Return the [X, Y] coordinate for the center point of the cell that contains the specified text.  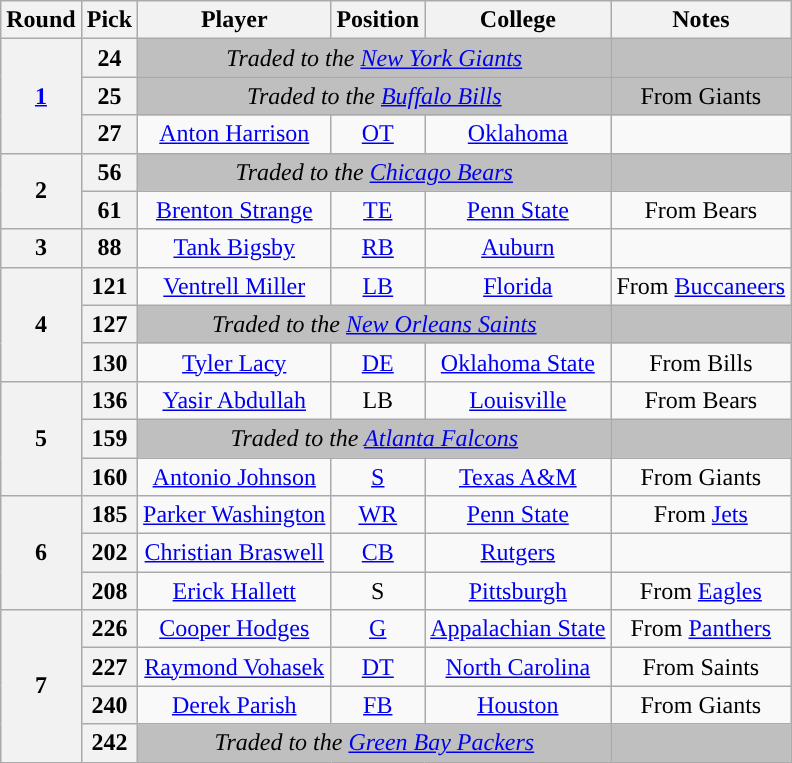
202 [109, 553]
240 [109, 705]
Derek Parish [234, 705]
Florida [518, 286]
Traded to the Green Bay Packers [374, 743]
FB [378, 705]
Traded to the New York Giants [374, 58]
Rutgers [518, 553]
4 [41, 324]
1 [41, 96]
160 [109, 477]
Auburn [518, 248]
Parker Washington [234, 515]
Houston [518, 705]
24 [109, 58]
Tyler Lacy [234, 362]
185 [109, 515]
Pick [109, 20]
Traded to the Buffalo Bills [374, 96]
North Carolina [518, 667]
56 [109, 172]
From Panthers [701, 629]
6 [41, 553]
Oklahoma State [518, 362]
2 [41, 191]
TE [378, 210]
DE [378, 362]
159 [109, 438]
Pittsburgh [518, 591]
121 [109, 286]
227 [109, 667]
CB [378, 553]
From Buccaneers [701, 286]
Raymond Vohasek [234, 667]
208 [109, 591]
From Jets [701, 515]
130 [109, 362]
7 [41, 686]
Cooper Hodges [234, 629]
Traded to the Chicago Bears [374, 172]
27 [109, 134]
Yasir Abdullah [234, 400]
Louisville [518, 400]
Notes [701, 20]
College [518, 20]
Brenton Strange [234, 210]
Round [41, 20]
127 [109, 324]
61 [109, 210]
5 [41, 438]
Ventrell Miller [234, 286]
DT [378, 667]
Appalachian State [518, 629]
3 [41, 248]
Antonio Johnson [234, 477]
Christian Braswell [234, 553]
OT [378, 134]
Texas A&M [518, 477]
136 [109, 400]
Player [234, 20]
RB [378, 248]
Oklahoma [518, 134]
Traded to the New Orleans Saints [374, 324]
242 [109, 743]
226 [109, 629]
G [378, 629]
Tank Bigsby [234, 248]
Traded to the Atlanta Falcons [374, 438]
From Saints [701, 667]
Position [378, 20]
WR [378, 515]
From Bills [701, 362]
25 [109, 96]
From Eagles [701, 591]
Erick Hallett [234, 591]
Anton Harrison [234, 134]
88 [109, 248]
